From the cell containing the given text, extract its center point as [x, y] coordinate. 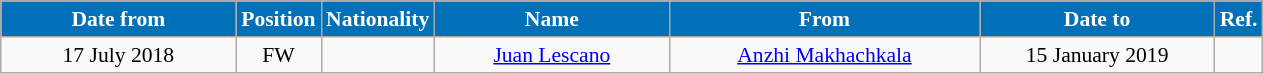
Name [552, 19]
Date to [1098, 19]
FW [278, 55]
17 July 2018 [118, 55]
Nationality [378, 19]
Position [278, 19]
Ref. [1239, 19]
Juan Lescano [552, 55]
15 January 2019 [1098, 55]
Date from [118, 19]
From [824, 19]
Anzhi Makhachkala [824, 55]
